Capture the cell that displays the provided text and extract its (x, y) central coordinate. 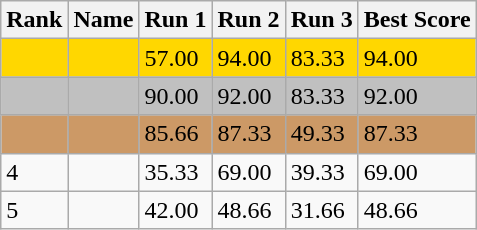
4 (34, 172)
42.00 (176, 210)
49.33 (322, 134)
5 (34, 210)
Run 2 (248, 20)
Best Score (417, 20)
35.33 (176, 172)
39.33 (322, 172)
Name (104, 20)
31.66 (322, 210)
85.66 (176, 134)
Run 3 (322, 20)
Rank (34, 20)
90.00 (176, 96)
57.00 (176, 58)
Run 1 (176, 20)
